Provide the [x, y] coordinate of the cell's center where the given text is located.  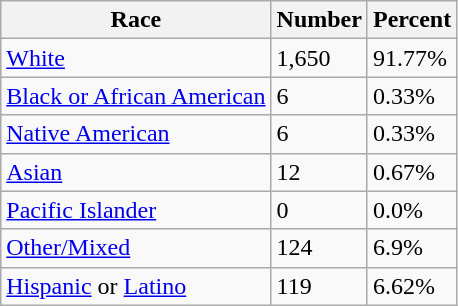
Number [319, 20]
119 [319, 286]
Hispanic or Latino [136, 286]
0.0% [412, 210]
White [136, 58]
124 [319, 248]
91.77% [412, 58]
Race [136, 20]
Percent [412, 20]
Asian [136, 172]
0 [319, 210]
Other/Mixed [136, 248]
12 [319, 172]
Black or African American [136, 96]
0.67% [412, 172]
Pacific Islander [136, 210]
Native American [136, 134]
6.62% [412, 286]
1,650 [319, 58]
6.9% [412, 248]
